Return (x, y) of the center of cell containing provided text 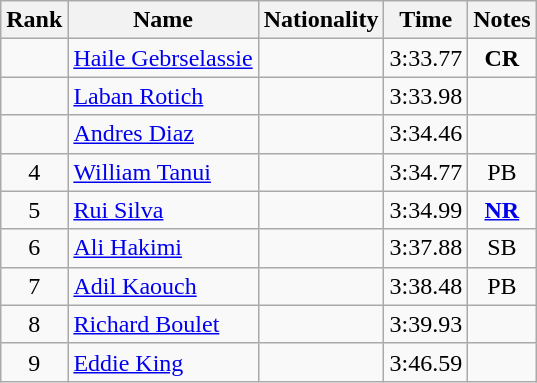
9 (34, 362)
5 (34, 210)
3:33.98 (426, 96)
8 (34, 324)
NR (502, 210)
Adil Kaouch (163, 286)
Name (163, 20)
Ali Hakimi (163, 248)
Eddie King (163, 362)
3:37.88 (426, 248)
7 (34, 286)
3:46.59 (426, 362)
Laban Rotich (163, 96)
CR (502, 58)
3:34.46 (426, 134)
Rui Silva (163, 210)
4 (34, 172)
3:38.48 (426, 286)
Rank (34, 20)
3:39.93 (426, 324)
Time (426, 20)
3:34.99 (426, 210)
William Tanui (163, 172)
SB (502, 248)
3:33.77 (426, 58)
Andres Diaz (163, 134)
Richard Boulet (163, 324)
3:34.77 (426, 172)
Haile Gebrselassie (163, 58)
Nationality (321, 20)
6 (34, 248)
Notes (502, 20)
